From the cell containing the given text, extract its center point as (x, y) coordinate. 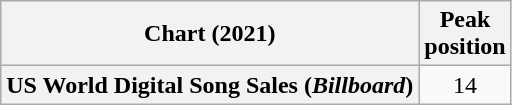
14 (465, 85)
US World Digital Song Sales (Billboard) (210, 85)
Chart (2021) (210, 34)
Peakposition (465, 34)
